Provide the (x, y) coordinate of the cell's center where the given text is located.  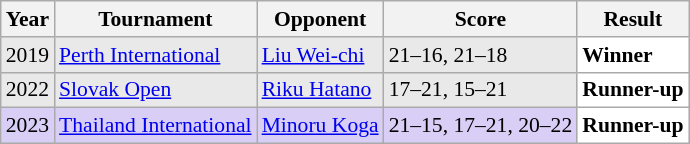
Tournament (156, 19)
2022 (28, 90)
Winner (632, 55)
Slovak Open (156, 90)
Riku Hatano (320, 90)
Thailand International (156, 126)
21–15, 17–21, 20–22 (481, 126)
Result (632, 19)
Score (481, 19)
Opponent (320, 19)
Year (28, 19)
Perth International (156, 55)
17–21, 15–21 (481, 90)
2023 (28, 126)
21–16, 21–18 (481, 55)
Liu Wei-chi (320, 55)
2019 (28, 55)
Minoru Koga (320, 126)
